Identify which cell holds the provided text, then report its [x, y] central coordinate. 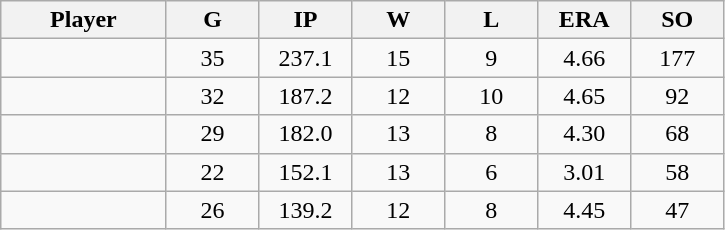
26 [212, 210]
4.45 [584, 210]
Player [84, 20]
L [492, 20]
139.2 [306, 210]
177 [678, 58]
W [398, 20]
237.1 [306, 58]
22 [212, 172]
187.2 [306, 96]
6 [492, 172]
IP [306, 20]
ERA [584, 20]
35 [212, 58]
9 [492, 58]
32 [212, 96]
10 [492, 96]
29 [212, 134]
4.65 [584, 96]
182.0 [306, 134]
G [212, 20]
68 [678, 134]
SO [678, 20]
152.1 [306, 172]
15 [398, 58]
3.01 [584, 172]
92 [678, 96]
58 [678, 172]
4.30 [584, 134]
47 [678, 210]
4.66 [584, 58]
